Provide the (X, Y) coordinate of the cell's center where the given text is located.  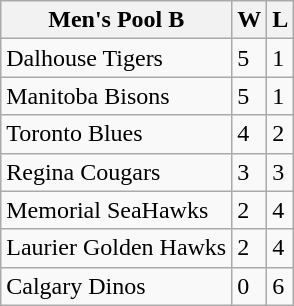
Calgary Dinos (116, 286)
6 (280, 286)
Regina Cougars (116, 172)
Toronto Blues (116, 134)
Men's Pool B (116, 20)
Memorial SeaHawks (116, 210)
Dalhouse Tigers (116, 58)
Laurier Golden Hawks (116, 248)
L (280, 20)
W (250, 20)
Manitoba Bisons (116, 96)
0 (250, 286)
